Output the [X, Y] coordinate of the center of the cell containing the given text.  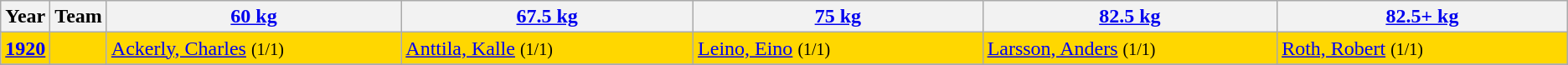
Team [79, 17]
82.5+ kg [1422, 17]
60 kg [253, 17]
Leino, Eino (1/1) [838, 48]
Larsson, Anders (1/1) [1130, 48]
67.5 kg [548, 17]
75 kg [838, 17]
82.5 kg [1130, 17]
1920 [25, 48]
Ackerly, Charles (1/1) [253, 48]
Year [25, 17]
Anttila, Kalle (1/1) [548, 48]
Roth, Robert (1/1) [1422, 48]
